Identify which cell holds the provided text, then report its [x, y] central coordinate. 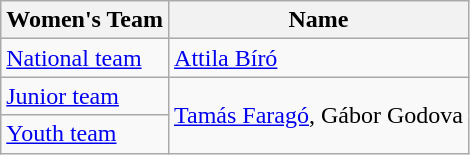
Tamás Faragó, Gábor Godova [319, 115]
Attila Bíró [319, 58]
Junior team [85, 96]
National team [85, 58]
Youth team [85, 134]
Name [319, 20]
Women's Team [85, 20]
